Identify which cell holds the provided text, then report its (x, y) central coordinate. 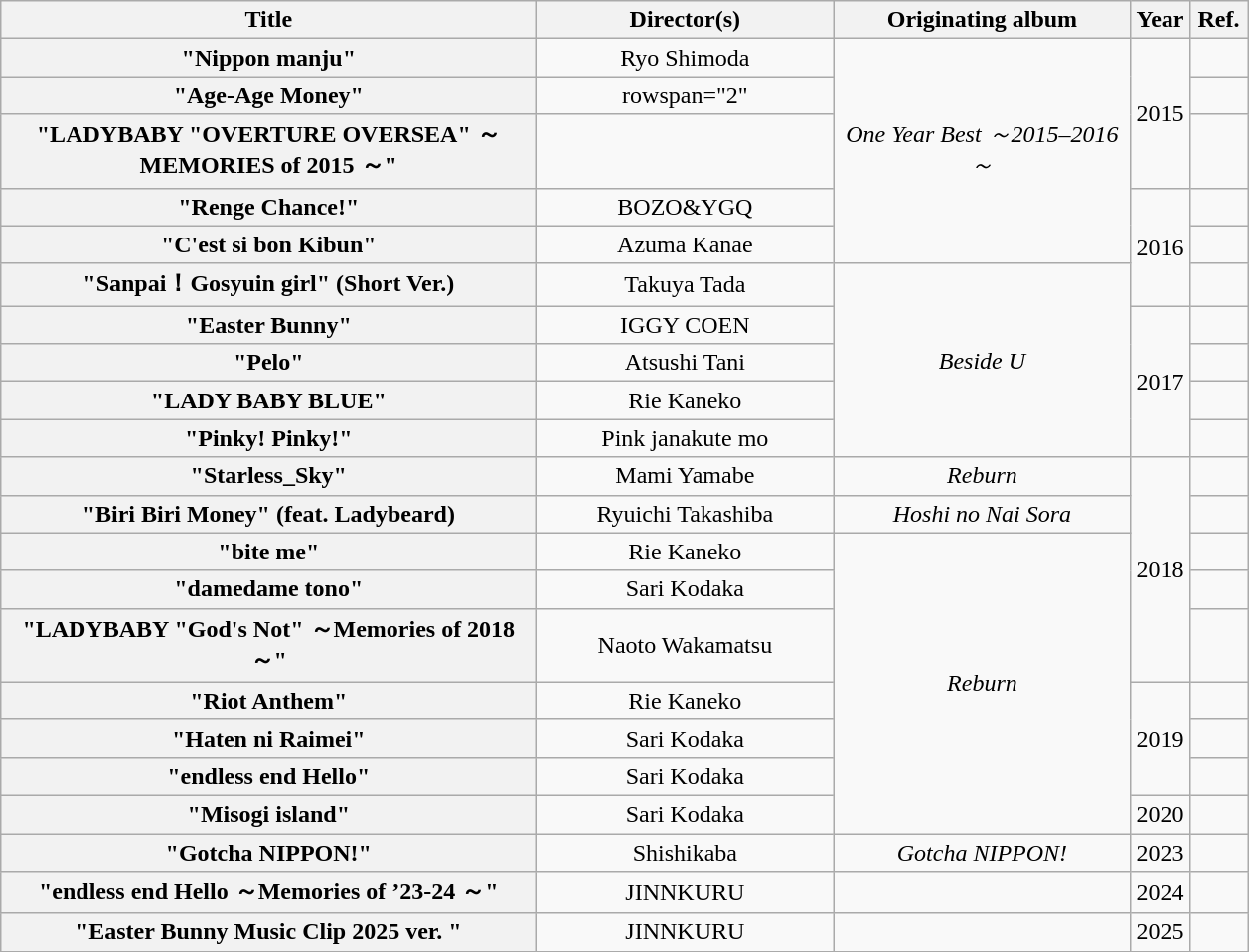
"bite me" (268, 552)
"Easter Bunny" (268, 325)
"Sanpai！Gosyuin girl" (Short Ver.) (268, 284)
Director(s) (686, 20)
"Starless_Sky" (268, 476)
"Riot Anthem" (268, 701)
"LADYBABY "OVERTURE OVERSEA" ～MEMORIES of 2015 ～" (268, 151)
"Easter Bunny Music Clip 2025 ver. " (268, 932)
Originating album (982, 20)
Year (1161, 20)
Shishikaba (686, 852)
"Renge Chance!" (268, 207)
Ref. (1218, 20)
IGGY COEN (686, 325)
"LADYBABY "God's Not" ～Memories of 2018 ～" (268, 645)
Beside U (982, 360)
"Haten ni Raimei" (268, 738)
"Pinky! Pinky!" (268, 438)
Mami Yamabe (686, 476)
"endless end Hello" (268, 776)
"Gotcha NIPPON!" (268, 852)
BOZO&YGQ (686, 207)
rowspan="2" (686, 95)
"Biri Biri Money" (feat. Ladybeard) (268, 514)
Ryuichi Takashiba (686, 514)
2025 (1161, 932)
Azuma Kanae (686, 244)
2020 (1161, 814)
Takuya Tada (686, 284)
2016 (1161, 246)
"C'est si bon Kibun" (268, 244)
One Year Best ～2015–2016～ (982, 151)
Atsushi Tani (686, 363)
"endless end Hello ～Memories of ’23-24 ～" (268, 892)
Ryo Shimoda (686, 58)
Title (268, 20)
Pink janakute mo (686, 438)
Hoshi no Nai Sora (982, 514)
"Nippon manju" (268, 58)
2017 (1161, 382)
2023 (1161, 852)
"LADY BABY BLUE" (268, 400)
"Misogi island" (268, 814)
2024 (1161, 892)
"Pelo" (268, 363)
2018 (1161, 569)
"Age-Age Money" (268, 95)
2019 (1161, 738)
2015 (1161, 113)
Naoto Wakamatsu (686, 645)
Gotcha NIPPON! (982, 852)
"damedame tono" (268, 589)
